Extract the (X, Y) coordinate from the center of the cell holding the provided text.  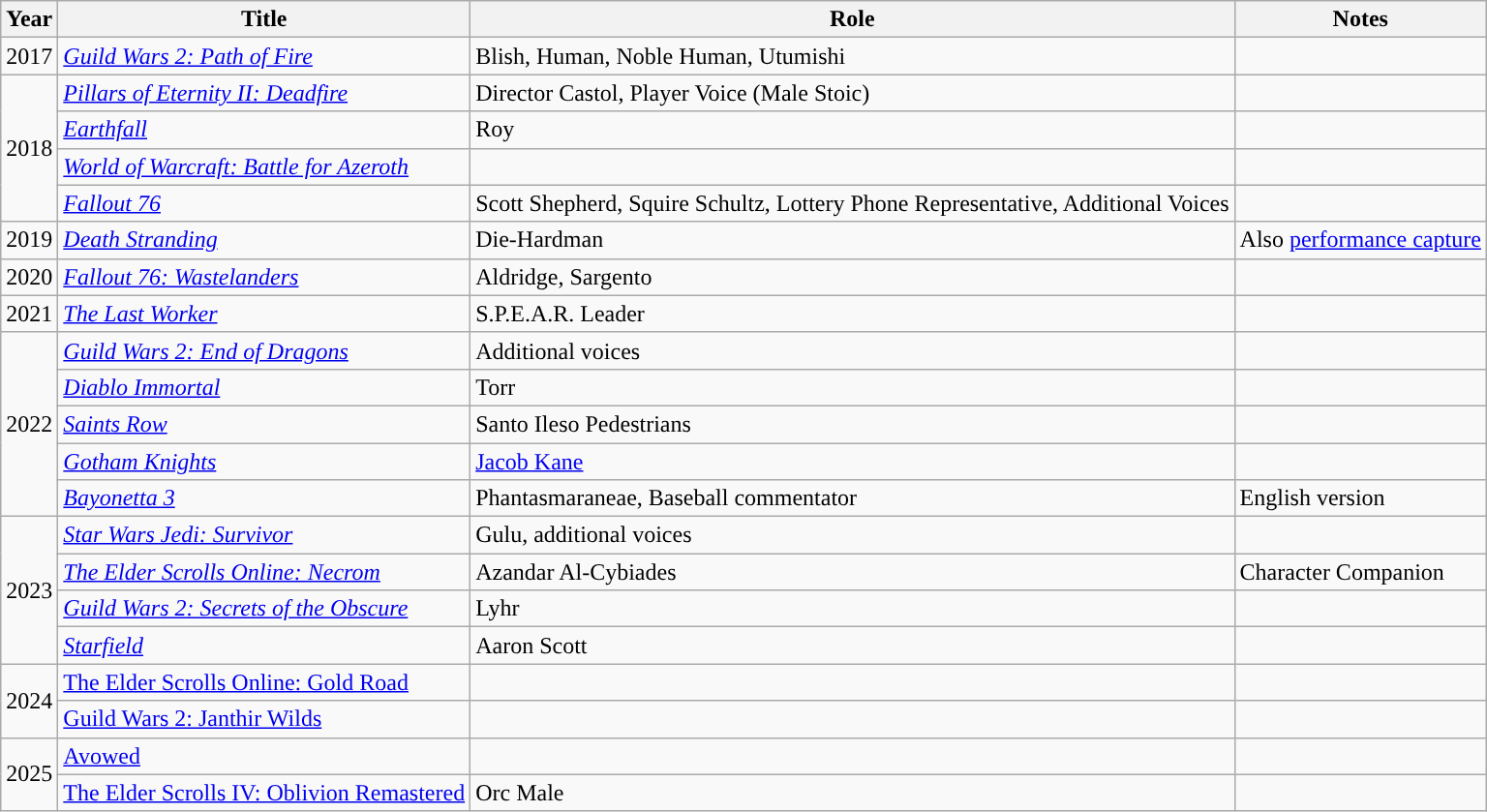
Star Wars Jedi: Survivor (264, 535)
2019 (29, 240)
Character Companion (1360, 572)
Role (852, 19)
Azandar Al-Cybiades (852, 572)
Aldridge, Sargento (852, 277)
Avowed (264, 756)
S.P.E.A.R. Leader (852, 314)
Earthfall (264, 130)
Phantasmaraneae, Baseball commentator (852, 498)
Roy (852, 130)
Orc Male (852, 793)
Guild Wars 2: End of Dragons (264, 350)
Santo Ileso Pedestrians (852, 424)
Notes (1360, 19)
Jacob Kane (852, 462)
Death Stranding (264, 240)
Guild Wars 2: Janthir Wilds (264, 719)
Blish, Human, Noble Human, Utumishi (852, 56)
Additional voices (852, 350)
The Elder Scrolls Online: Gold Road (264, 682)
2022 (29, 424)
2018 (29, 148)
2017 (29, 56)
Year (29, 19)
Title (264, 19)
Gotham Knights (264, 462)
Aaron Scott (852, 646)
The Last Worker (264, 314)
Director Castol, Player Voice (Male Stoic) (852, 93)
Also performance capture (1360, 240)
Pillars of Eternity II: Deadfire (264, 93)
English version (1360, 498)
Gulu, additional voices (852, 535)
Fallout 76 (264, 203)
Scott Shepherd, Squire Schultz, Lottery Phone Representative, Additional Voices (852, 203)
The Elder Scrolls Online: Necrom (264, 572)
The Elder Scrolls IV: Oblivion Remastered (264, 793)
Guild Wars 2: Path of Fire (264, 56)
Guild Wars 2: Secrets of the Obscure (264, 609)
Lyhr (852, 609)
Fallout 76: Wastelanders (264, 277)
Diablo Immortal (264, 387)
2023 (29, 590)
2021 (29, 314)
2024 (29, 701)
Starfield (264, 646)
Bayonetta 3 (264, 498)
Die-Hardman (852, 240)
Torr (852, 387)
World of Warcraft: Battle for Azeroth (264, 166)
Saints Row (264, 424)
2025 (29, 774)
2020 (29, 277)
